Locate the cell with the specified text and output its [X, Y] center coordinate. 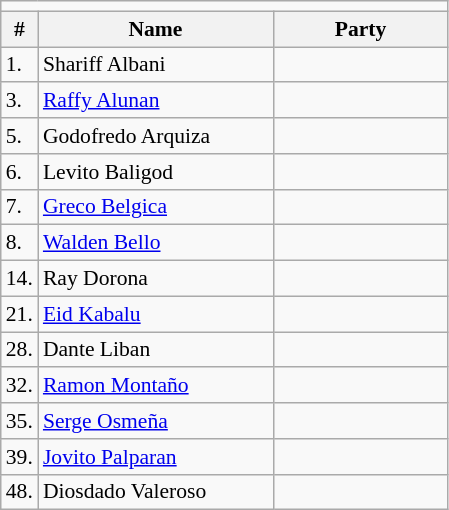
Dante Liban [156, 350]
39. [20, 457]
Godofredo Arquiza [156, 136]
21. [20, 314]
# [20, 29]
Levito Baligod [156, 172]
8. [20, 243]
35. [20, 421]
Party [360, 29]
Name [156, 29]
3. [20, 101]
1. [20, 65]
Raffy Alunan [156, 101]
Jovito Palparan [156, 457]
7. [20, 207]
Eid Kabalu [156, 314]
Ramon Montaño [156, 386]
48. [20, 492]
32. [20, 386]
28. [20, 350]
Shariff Albani [156, 65]
Walden Bello [156, 243]
Serge Osmeña [156, 421]
Diosdado Valeroso [156, 492]
Greco Belgica [156, 207]
6. [20, 172]
Ray Dorona [156, 279]
5. [20, 136]
14. [20, 279]
